Determine the (X, Y) coordinate at the center of the cell enclosing the given text.  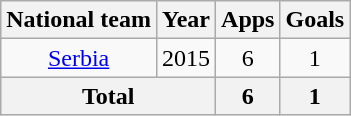
Year (186, 20)
Serbia (79, 58)
Goals (315, 20)
Total (108, 96)
Apps (248, 20)
2015 (186, 58)
National team (79, 20)
